Return [x, y] of the center of cell containing provided text 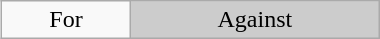
For [66, 20]
Against [254, 20]
